Return (X, Y) of the center of cell containing provided text 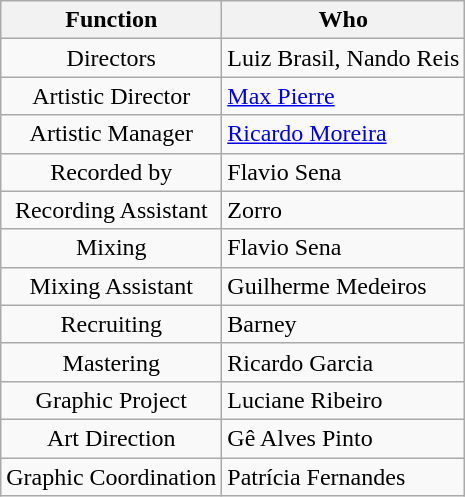
Recording Assistant (112, 210)
Recruiting (112, 324)
Recorded by (112, 172)
Guilherme Medeiros (344, 286)
Artistic Director (112, 96)
Artistic Manager (112, 134)
Mastering (112, 362)
Luciane Ribeiro (344, 400)
Who (344, 20)
Ricardo Garcia (344, 362)
Zorro (344, 210)
Ricardo Moreira (344, 134)
Max Pierre (344, 96)
Patrícia Fernandes (344, 477)
Mixing Assistant (112, 286)
Art Direction (112, 438)
Graphic Coordination (112, 477)
Barney (344, 324)
Gê Alves Pinto (344, 438)
Directors (112, 58)
Luiz Brasil, Nando Reis (344, 58)
Graphic Project (112, 400)
Mixing (112, 248)
Function (112, 20)
